Identify which cell holds the provided text, then report its (X, Y) central coordinate. 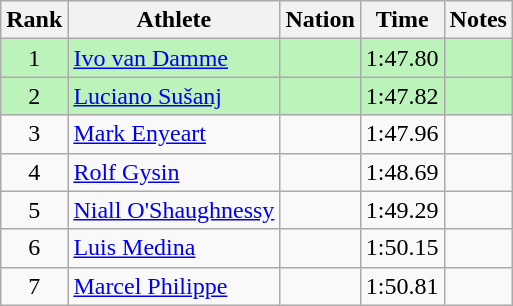
4 (34, 172)
Niall O'Shaughnessy (174, 210)
Luciano Sušanj (174, 96)
Ivo van Damme (174, 58)
1 (34, 58)
Luis Medina (174, 248)
3 (34, 134)
Athlete (174, 20)
1:47.80 (402, 58)
Nation (320, 20)
2 (34, 96)
7 (34, 286)
Rolf Gysin (174, 172)
1:48.69 (402, 172)
5 (34, 210)
Mark Enyeart (174, 134)
Time (402, 20)
1:49.29 (402, 210)
1:47.82 (402, 96)
1:47.96 (402, 134)
Rank (34, 20)
1:50.81 (402, 286)
6 (34, 248)
1:50.15 (402, 248)
Notes (478, 20)
Marcel Philippe (174, 286)
